Determine the [x, y] coordinate at the center of the cell enclosing the given text.  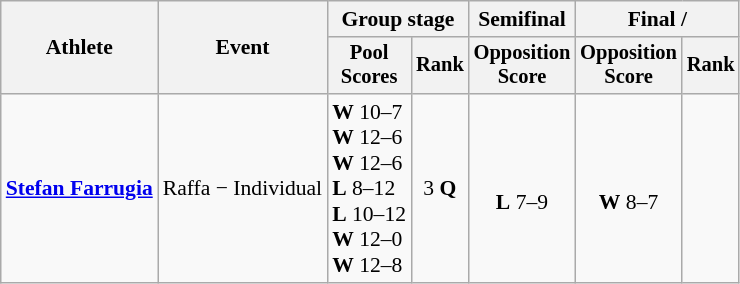
W 8–7 [628, 188]
PoolScores [369, 66]
Event [242, 48]
Semifinal [522, 19]
Athlete [80, 48]
Final / [657, 19]
L 7–9 [522, 188]
Stefan Farrugia [80, 188]
W 10–7 W 12–6 W 12–6 L 8–12 L 10–12 W 12–0 W 12–8 [369, 188]
Raffa − Individual [242, 188]
3 Q [440, 188]
Group stage [398, 19]
